For the text-containing cell, return its midpoint in (x, y) coordinate format. 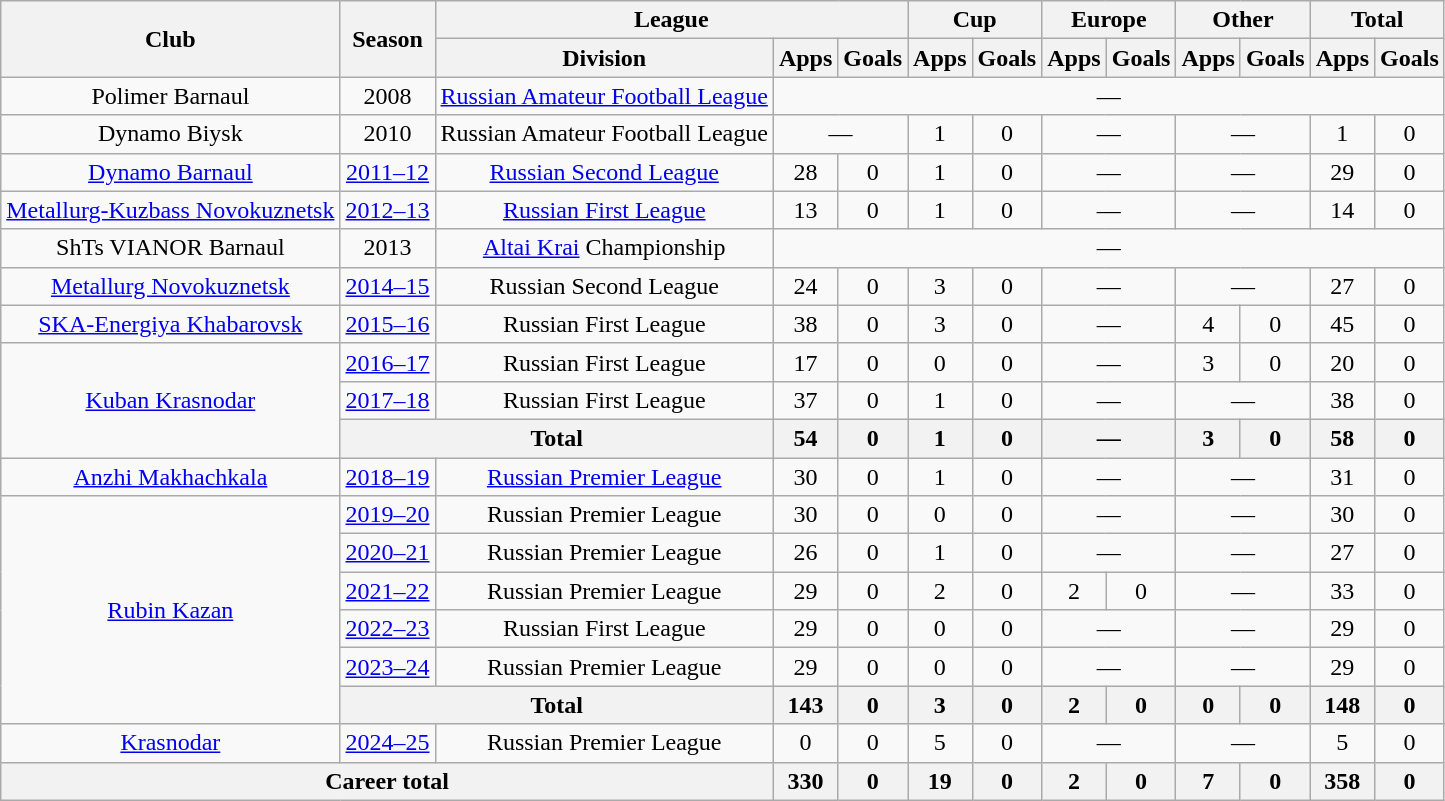
Metallurg Novokuznetsk (170, 286)
4 (1208, 324)
13 (805, 210)
358 (1342, 781)
Polimer Barnaul (170, 96)
45 (1342, 324)
2011–12 (388, 172)
19 (940, 781)
2008 (388, 96)
54 (805, 438)
Cup (975, 20)
20 (1342, 362)
Dynamo Barnaul (170, 172)
2021–22 (388, 591)
2010 (388, 134)
2018–19 (388, 477)
17 (805, 362)
Anzhi Makhachkala (170, 477)
League (672, 20)
2022–23 (388, 629)
28 (805, 172)
Metallurg-Kuzbass Novokuznetsk (170, 210)
Kuban Krasnodar (170, 400)
2024–25 (388, 743)
2015–16 (388, 324)
33 (1342, 591)
2017–18 (388, 400)
Club (170, 39)
37 (805, 400)
2012–13 (388, 210)
143 (805, 705)
7 (1208, 781)
58 (1342, 438)
SKA-Energiya Khabarovsk (170, 324)
148 (1342, 705)
Career total (388, 781)
Season (388, 39)
330 (805, 781)
Dynamo Biysk (170, 134)
24 (805, 286)
2016–17 (388, 362)
2020–21 (388, 553)
14 (1342, 210)
Krasnodar (170, 743)
2023–24 (388, 667)
2019–20 (388, 515)
2014–15 (388, 286)
Altai Krai Championship (604, 248)
ShTs VIANOR Barnaul (170, 248)
26 (805, 553)
Other (1243, 20)
31 (1342, 477)
Rubin Kazan (170, 610)
Europe (1109, 20)
2013 (388, 248)
Division (604, 58)
